Determine the (X, Y) coordinate at the center of the cell enclosing the given text.  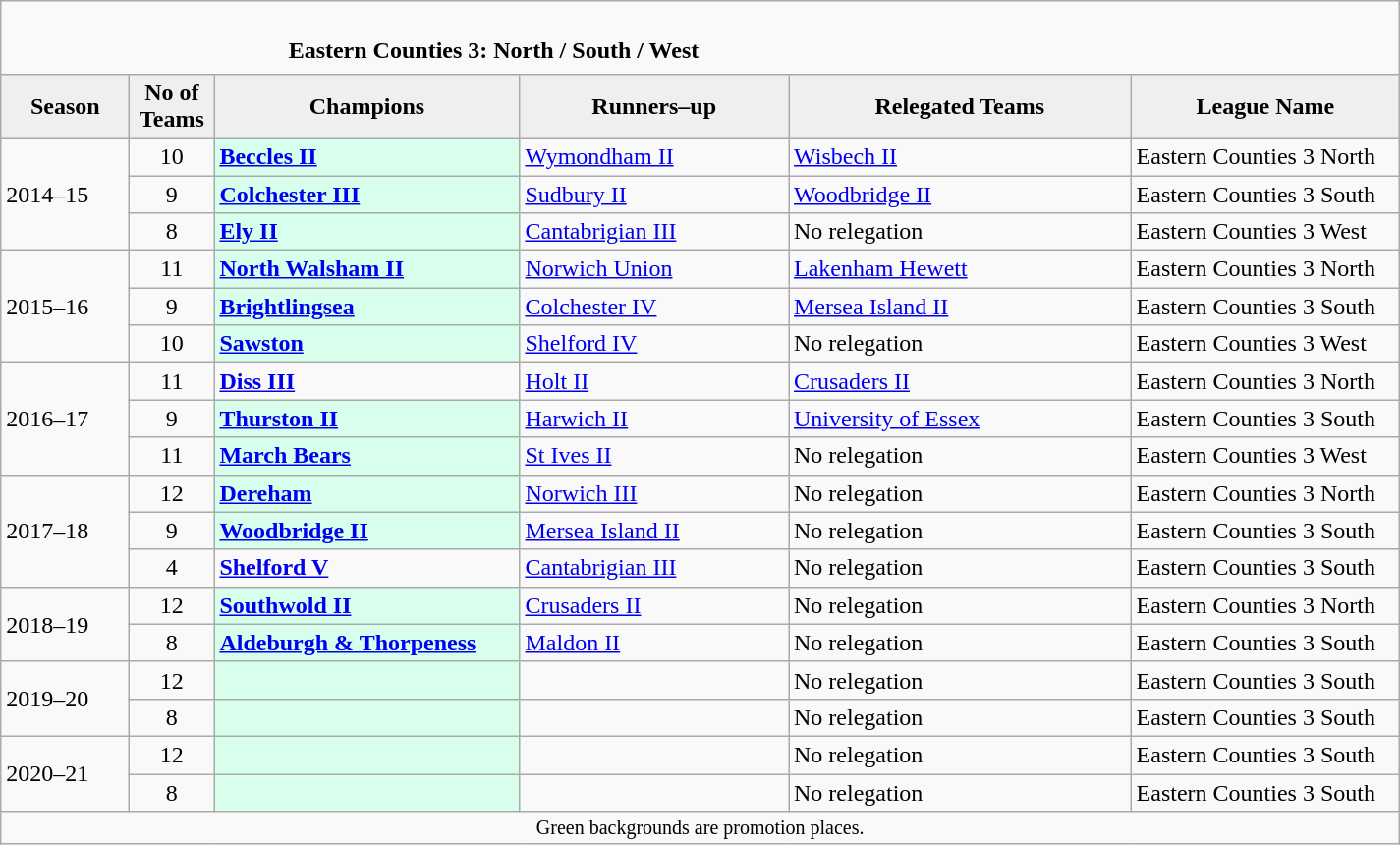
Harwich II (654, 419)
Colchester IV (654, 307)
Maldon II (654, 643)
Colchester III (367, 194)
2020–21 (65, 773)
Brightlingsea (367, 307)
Beccles II (367, 156)
2019–20 (65, 699)
Wymondham II (654, 156)
Shelford IV (654, 344)
Green backgrounds are promotion places. (700, 827)
Diss III (367, 381)
Dereham (367, 493)
Norwich Union (654, 269)
University of Essex (959, 419)
Runners–up (654, 106)
Aldeburgh & Thorpeness (367, 643)
Norwich III (654, 493)
Season (65, 106)
Thurston II (367, 419)
Lakenham Hewett (959, 269)
St Ives II (654, 456)
2016–17 (65, 419)
League Name (1265, 106)
Relegated Teams (959, 106)
2017–18 (65, 531)
North Walsham II (367, 269)
Champions (367, 106)
2018–19 (65, 624)
2014–15 (65, 194)
Ely II (367, 232)
Wisbech II (959, 156)
No of Teams (172, 106)
Southwold II (367, 605)
Sudbury II (654, 194)
Sawston (367, 344)
4 (172, 568)
Holt II (654, 381)
Shelford V (367, 568)
2015–16 (65, 307)
March Bears (367, 456)
